Capture the cell that displays the provided text and extract its (x, y) central coordinate. 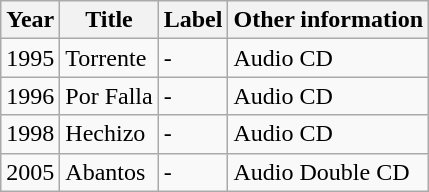
1996 (30, 96)
1995 (30, 58)
Audio Double CD (328, 172)
Label (193, 20)
Por Falla (109, 96)
Year (30, 20)
1998 (30, 134)
Torrente (109, 58)
Title (109, 20)
2005 (30, 172)
Abantos (109, 172)
Other information (328, 20)
Hechizo (109, 134)
